Identify which cell holds the provided text, then report its (X, Y) central coordinate. 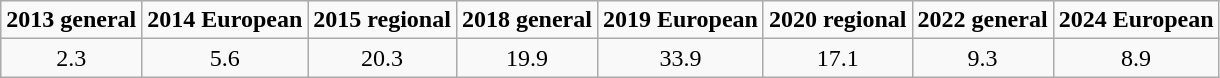
2018 general (526, 20)
33.9 (680, 58)
2013 general (72, 20)
19.9 (526, 58)
17.1 (838, 58)
9.3 (982, 58)
2024 European (1136, 20)
2019 European (680, 20)
2014 European (225, 20)
8.9 (1136, 58)
5.6 (225, 58)
2022 general (982, 20)
2015 regional (382, 20)
2020 regional (838, 20)
2.3 (72, 58)
20.3 (382, 58)
